Find where the given text appears and provide that cell's center as [x, y] coordinate. 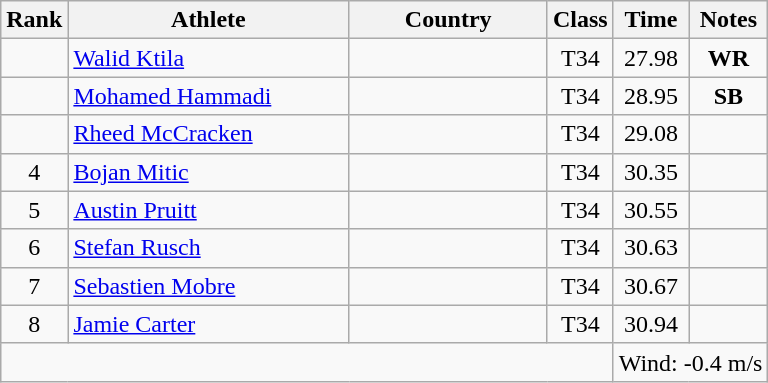
5 [34, 210]
Sebastien Mobre [208, 286]
Bojan Mitic [208, 172]
Austin Pruitt [208, 210]
30.55 [650, 210]
Notes [728, 20]
4 [34, 172]
Mohamed Hammadi [208, 96]
8 [34, 324]
6 [34, 248]
29.08 [650, 134]
30.67 [650, 286]
7 [34, 286]
Rank [34, 20]
27.98 [650, 58]
Time [650, 20]
Wind: -0.4 m/s [690, 362]
Country [448, 20]
28.95 [650, 96]
WR [728, 58]
30.63 [650, 248]
Rheed McCracken [208, 134]
30.94 [650, 324]
Jamie Carter [208, 324]
Class [580, 20]
SB [728, 96]
Stefan Rusch [208, 248]
Walid Ktila [208, 58]
30.35 [650, 172]
Athlete [208, 20]
